Search for the cell housing the specified text and yield its [x, y] center coordinate. 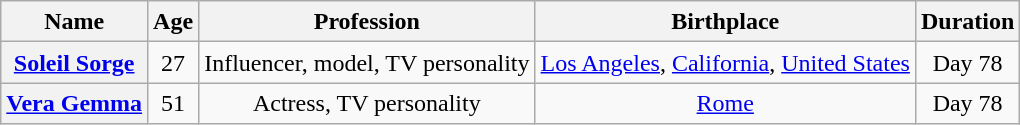
Name [74, 22]
Age [174, 22]
Influencer, model, TV personality [367, 62]
Actress, TV personality [367, 104]
Vera Gemma [74, 104]
Profession [367, 22]
Birthplace [725, 22]
51 [174, 104]
Los Angeles, California, United States [725, 62]
Duration [967, 22]
Rome [725, 104]
27 [174, 62]
Soleil Sorge [74, 62]
